Extract the (X, Y) coordinate from the center of the cell holding the provided text.  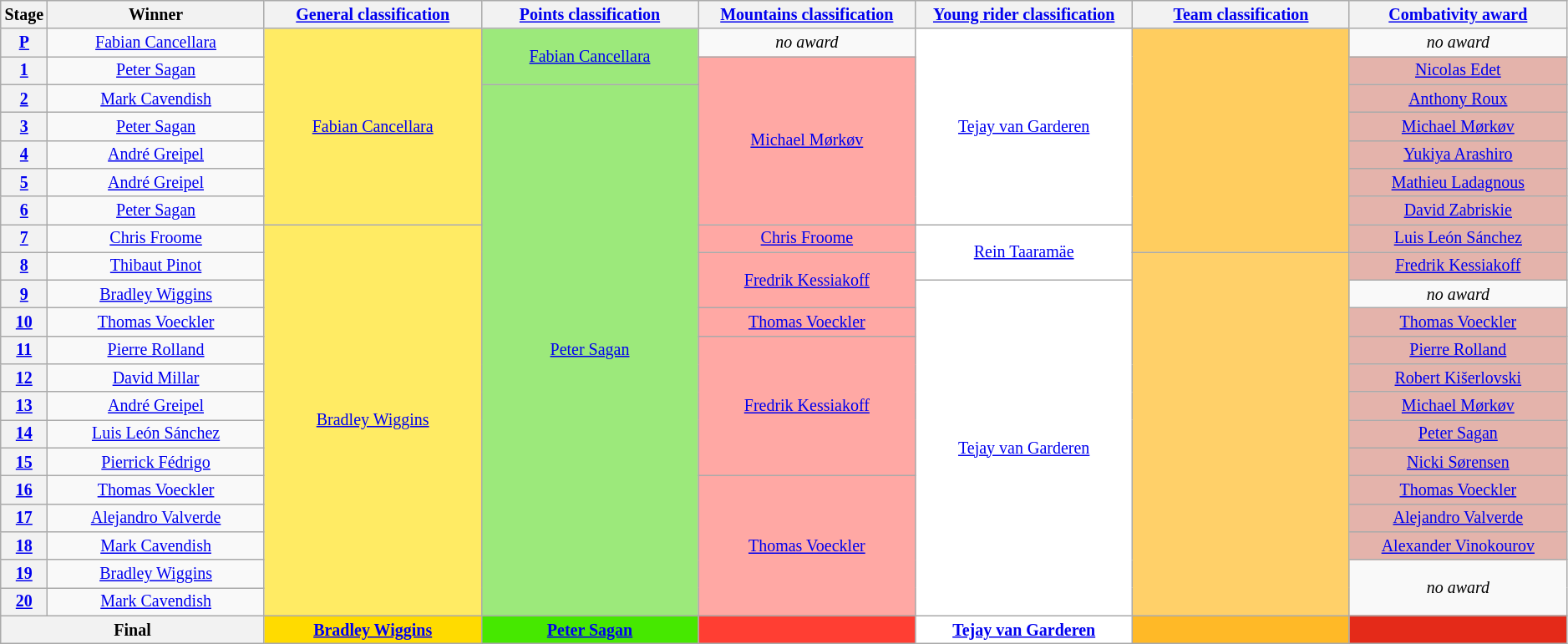
19 (24, 573)
Robert Kišerlovski (1458, 378)
4 (24, 154)
Alexander Vinokourov (1458, 546)
Team classification (1241, 15)
Nicki Sørensen (1458, 463)
3 (24, 127)
Thibaut Pinot (155, 266)
15 (24, 463)
13 (24, 406)
Winner (155, 15)
11 (24, 351)
16 (24, 489)
Points classification (590, 15)
Anthony Roux (1458, 99)
P (24, 43)
9 (24, 294)
Nicolas Edet (1458, 70)
14 (24, 434)
Mountains classification (807, 15)
8 (24, 266)
Yukiya Arashiro (1458, 154)
Young rider classification (1024, 15)
10 (24, 322)
18 (24, 546)
Mathieu Ladagnous (1458, 182)
Final (133, 630)
20 (24, 601)
6 (24, 210)
12 (24, 378)
Combativity award (1458, 15)
1 (24, 70)
David Millar (155, 378)
Rein Taaramäe (1024, 252)
17 (24, 518)
Stage (24, 15)
5 (24, 182)
General classification (373, 15)
2 (24, 99)
Pierrick Fédrigo (155, 463)
7 (24, 239)
David Zabriskie (1458, 210)
